Find where the given text appears and provide that cell's center as (X, Y) coordinate. 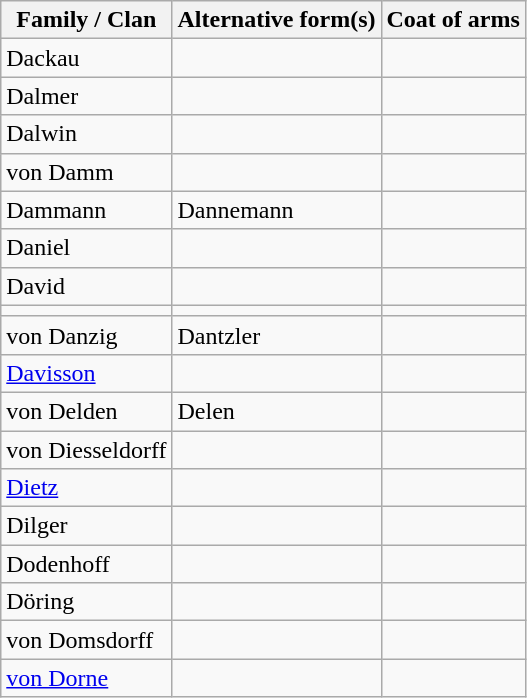
Coat of arms (453, 20)
von Diesseldorff (86, 449)
Dodenhoff (86, 564)
von Damm (86, 172)
Dannemann (276, 210)
Dantzler (276, 335)
Dalmer (86, 96)
Dietz (86, 488)
David (86, 286)
Daniel (86, 248)
Dalwin (86, 134)
Davisson (86, 373)
von Danzig (86, 335)
von Domsdorff (86, 640)
von Dorne (86, 678)
Family / Clan (86, 20)
Delen (276, 411)
Dackau (86, 58)
Dilger (86, 526)
Döring (86, 602)
von Delden (86, 411)
Dammann (86, 210)
Alternative form(s) (276, 20)
